For the text-containing cell, return its midpoint in [X, Y] coordinate format. 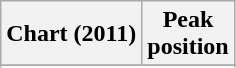
Peakposition [188, 34]
Chart (2011) [72, 34]
